Return the [x, y] coordinate for the center point of the cell that contains the specified text.  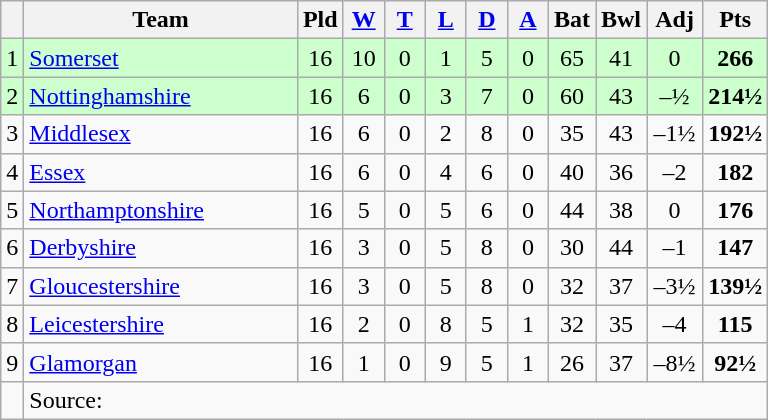
182 [736, 172]
41 [622, 58]
–1 [675, 248]
Northamptonshire [161, 210]
Gloucestershire [161, 286]
Nottinghamshire [161, 96]
Source: [396, 400]
30 [572, 248]
266 [736, 58]
Pts [736, 20]
92½ [736, 362]
Team [161, 20]
176 [736, 210]
W [364, 20]
–8½ [675, 362]
36 [622, 172]
Adj [675, 20]
Bat [572, 20]
A [528, 20]
Essex [161, 172]
38 [622, 210]
Pld [320, 20]
–3½ [675, 286]
–1½ [675, 134]
40 [572, 172]
214½ [736, 96]
–½ [675, 96]
192½ [736, 134]
Derbyshire [161, 248]
L [446, 20]
–2 [675, 172]
26 [572, 362]
60 [572, 96]
147 [736, 248]
–4 [675, 324]
139½ [736, 286]
Leicestershire [161, 324]
10 [364, 58]
Middlesex [161, 134]
D [486, 20]
Glamorgan [161, 362]
Somerset [161, 58]
T [404, 20]
Bwl [622, 20]
115 [736, 324]
65 [572, 58]
